Determine the (x, y) coordinate at the center of the cell enclosing the given text.  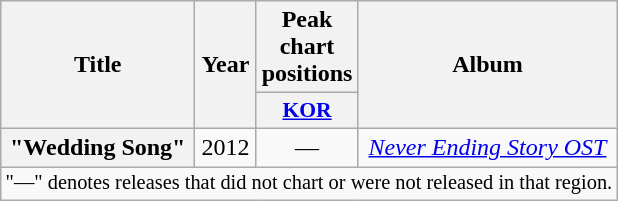
KOR (307, 111)
— (307, 147)
"Wedding Song" (98, 147)
Album (488, 65)
"—" denotes releases that did not chart or were not released in that region. (309, 183)
Title (98, 65)
Peak chart positions (307, 47)
2012 (226, 147)
Never Ending Story OST (488, 147)
Year (226, 65)
